Detect which cell encompasses the target text, then output its (X, Y) center coordinate. 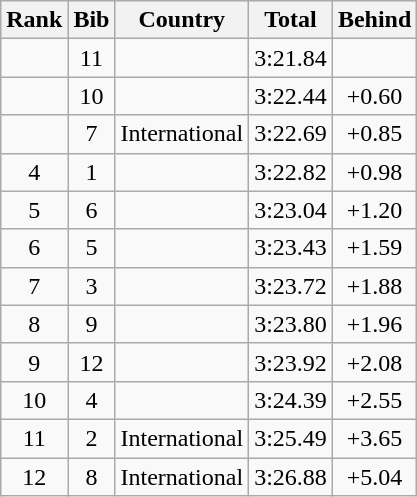
3:23.92 (291, 362)
Bib (92, 20)
3:24.39 (291, 400)
+2.55 (374, 400)
3:23.72 (291, 286)
+1.96 (374, 324)
Country (182, 20)
+1.20 (374, 210)
3 (92, 286)
+3.65 (374, 438)
Behind (374, 20)
3:21.84 (291, 58)
Total (291, 20)
3:25.49 (291, 438)
+5.04 (374, 477)
3:22.44 (291, 96)
3:26.88 (291, 477)
3:23.04 (291, 210)
+1.59 (374, 248)
+0.98 (374, 172)
+1.88 (374, 286)
3:22.82 (291, 172)
+2.08 (374, 362)
3:23.80 (291, 324)
+0.85 (374, 134)
3:22.69 (291, 134)
3:23.43 (291, 248)
+0.60 (374, 96)
2 (92, 438)
Rank (34, 20)
1 (92, 172)
